Pinpoint the cell where the given text exists, returning its [x, y] midpoint coordinate. 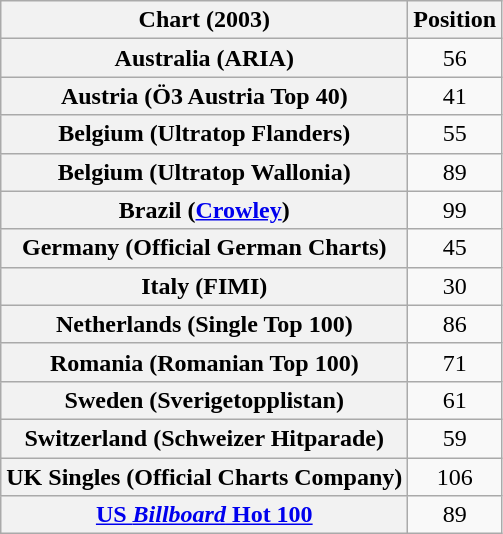
Belgium (Ultratop Flanders) [204, 134]
55 [455, 134]
106 [455, 477]
41 [455, 96]
86 [455, 324]
UK Singles (Official Charts Company) [204, 477]
99 [455, 210]
56 [455, 58]
US Billboard Hot 100 [204, 515]
Italy (FIMI) [204, 286]
Romania (Romanian Top 100) [204, 362]
Austria (Ö3 Austria Top 40) [204, 96]
Switzerland (Schweizer Hitparade) [204, 438]
Position [455, 20]
Sweden (Sverigetopplistan) [204, 400]
Netherlands (Single Top 100) [204, 324]
Germany (Official German Charts) [204, 248]
30 [455, 286]
71 [455, 362]
59 [455, 438]
Belgium (Ultratop Wallonia) [204, 172]
Chart (2003) [204, 20]
61 [455, 400]
Brazil (Crowley) [204, 210]
45 [455, 248]
Australia (ARIA) [204, 58]
